Locate the cell with the specified text and output its [x, y] center coordinate. 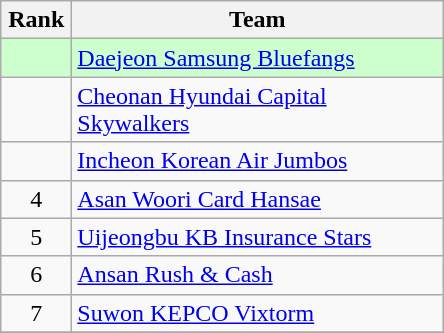
4 [36, 199]
6 [36, 275]
5 [36, 237]
7 [36, 313]
Asan Woori Card Hansae [258, 199]
Incheon Korean Air Jumbos [258, 161]
Rank [36, 20]
Uijeongbu KB Insurance Stars [258, 237]
Suwon KEPCO Vixtorm [258, 313]
Cheonan Hyundai Capital Skywalkers [258, 110]
Daejeon Samsung Bluefangs [258, 58]
Team [258, 20]
Ansan Rush & Cash [258, 275]
